Locate the cell with the specified text and output its [x, y] center coordinate. 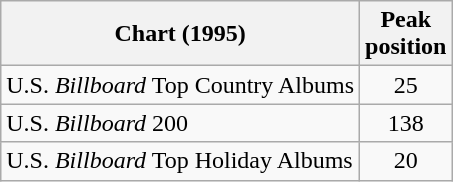
Peakposition [406, 34]
Chart (1995) [180, 34]
20 [406, 161]
U.S. Billboard 200 [180, 123]
U.S. Billboard Top Holiday Albums [180, 161]
25 [406, 85]
138 [406, 123]
U.S. Billboard Top Country Albums [180, 85]
